Pinpoint the cell where the given text exists, returning its (x, y) midpoint coordinate. 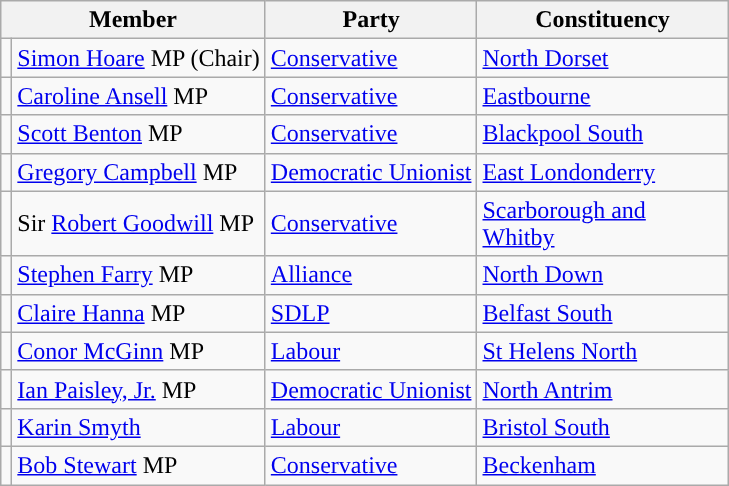
Caroline Ansell MP (138, 96)
North Down (602, 275)
Gregory Campbell MP (138, 172)
Stephen Farry MP (138, 275)
Party (371, 20)
St Helens North (602, 351)
SDLP (371, 313)
Beckenham (602, 465)
Bristol South (602, 427)
Karin Smyth (138, 427)
Member (134, 20)
Belfast South (602, 313)
Blackpool South (602, 134)
Bob Stewart MP (138, 465)
Eastbourne (602, 96)
North Antrim (602, 389)
Simon Hoare MP (Chair) (138, 58)
Ian Paisley, Jr. MP (138, 389)
Conor McGinn MP (138, 351)
Claire Hanna MP (138, 313)
East Londonderry (602, 172)
Scott Benton MP (138, 134)
Alliance (371, 275)
Sir Robert Goodwill MP (138, 224)
North Dorset (602, 58)
Constituency (602, 20)
Scarborough and Whitby (602, 224)
